From the cell containing the given text, extract its center point as [X, Y] coordinate. 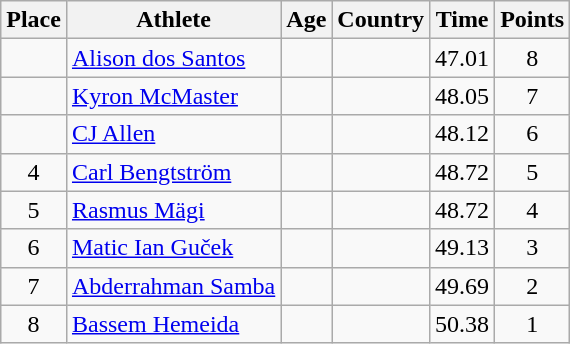
2 [532, 286]
Athlete [173, 20]
48.12 [462, 134]
Matic Ian Guček [173, 248]
Kyron McMaster [173, 96]
Carl Bengtström [173, 172]
1 [532, 324]
Place [34, 20]
48.05 [462, 96]
Rasmus Mägi [173, 210]
49.69 [462, 286]
49.13 [462, 248]
CJ Allen [173, 134]
3 [532, 248]
47.01 [462, 58]
Abderrahman Samba [173, 286]
50.38 [462, 324]
Country [381, 20]
Bassem Hemeida [173, 324]
Points [532, 20]
Alison dos Santos [173, 58]
Time [462, 20]
Age [306, 20]
